Pinpoint the cell where the given text exists, returning its (X, Y) midpoint coordinate. 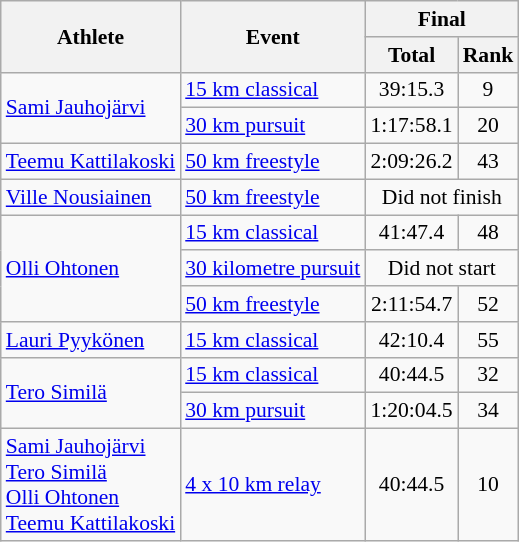
Sami JauhojärviTero SimiläOlli OhtonenTeemu Kattilakoski (90, 485)
2:09:26.2 (411, 162)
Lauri Pyykönen (90, 340)
4 x 10 km relay (272, 485)
55 (488, 340)
2:11:54.7 (411, 304)
Did not finish (442, 197)
Teemu Kattilakoski (90, 162)
41:47.4 (411, 233)
Olli Ohtonen (90, 268)
Total (411, 55)
Final (442, 19)
30 kilometre pursuit (272, 269)
Athlete (90, 36)
32 (488, 375)
Did not start (442, 269)
9 (488, 90)
Event (272, 36)
20 (488, 126)
48 (488, 233)
43 (488, 162)
39:15.3 (411, 90)
Ville Nousiainen (90, 197)
10 (488, 485)
42:10.4 (411, 340)
Tero Similä (90, 392)
1:20:04.5 (411, 411)
1:17:58.1 (411, 126)
52 (488, 304)
Sami Jauhojärvi (90, 108)
Rank (488, 55)
34 (488, 411)
